Locate the cell with the specified text and output its [x, y] center coordinate. 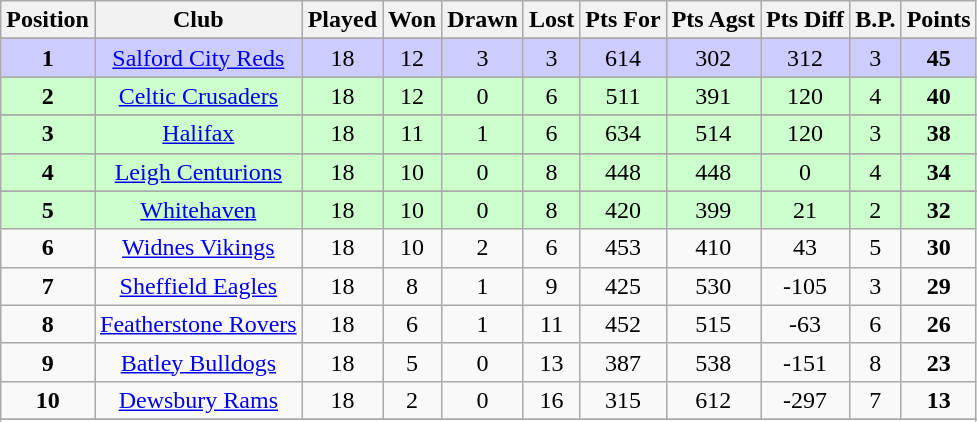
530 [713, 286]
-297 [806, 400]
Batley Bulldogs [198, 362]
Widnes Vikings [198, 248]
Dewsbury Rams [198, 400]
34 [938, 172]
514 [713, 134]
302 [713, 58]
Pts Diff [806, 20]
538 [713, 362]
612 [713, 400]
315 [623, 400]
43 [806, 248]
Featherstone Rovers [198, 324]
420 [623, 210]
614 [623, 58]
32 [938, 210]
Halifax [198, 134]
B.P. [876, 20]
Salford City Reds [198, 58]
Pts Agst [713, 20]
Position [48, 20]
391 [713, 96]
-63 [806, 324]
26 [938, 324]
Points [938, 20]
634 [623, 134]
Leigh Centurions [198, 172]
38 [938, 134]
Pts For [623, 20]
399 [713, 210]
511 [623, 96]
16 [551, 400]
Played [342, 20]
Club [198, 20]
452 [623, 324]
453 [623, 248]
45 [938, 58]
-105 [806, 286]
425 [623, 286]
30 [938, 248]
21 [806, 210]
40 [938, 96]
410 [713, 248]
Celtic Crusaders [198, 96]
Lost [551, 20]
387 [623, 362]
29 [938, 286]
312 [806, 58]
Whitehaven [198, 210]
23 [938, 362]
Drawn [483, 20]
515 [713, 324]
Sheffield Eagles [198, 286]
-151 [806, 362]
Won [412, 20]
